Pinpoint the cell where the given text exists, returning its (X, Y) midpoint coordinate. 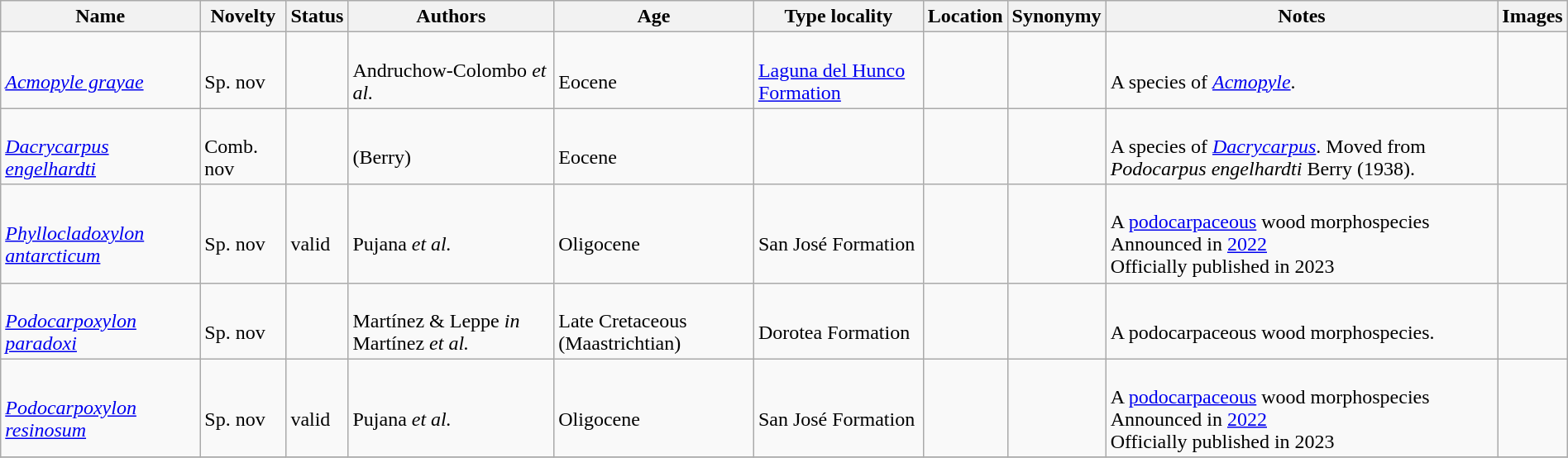
Andruchow-Colombo et al. (452, 70)
Synonymy (1057, 17)
Laguna del Hunco Formation (839, 70)
Acmopyle grayae (101, 70)
Location (965, 17)
Podocarpoxylon resinosum (101, 408)
Martínez & Leppe in Martínez et al. (452, 321)
Novelty (243, 17)
Age (654, 17)
(Berry) (452, 146)
Name (101, 17)
Notes (1302, 17)
Dorotea Formation (839, 321)
A podocarpaceous wood morphospecies. (1302, 321)
Authors (452, 17)
Comb. nov (243, 146)
A species of Acmopyle. (1302, 70)
Late Cretaceous (Maastrichtian) (654, 321)
Images (1532, 17)
Status (318, 17)
A species of Dacrycarpus. Moved from Podocarpus engelhardti Berry (1938). (1302, 146)
Phyllocladoxylon antarcticum (101, 233)
Dacrycarpus engelhardti (101, 146)
Podocarpoxylon paradoxi (101, 321)
Type locality (839, 17)
